Provide the [x, y] coordinate of the cell's center where the given text is located.  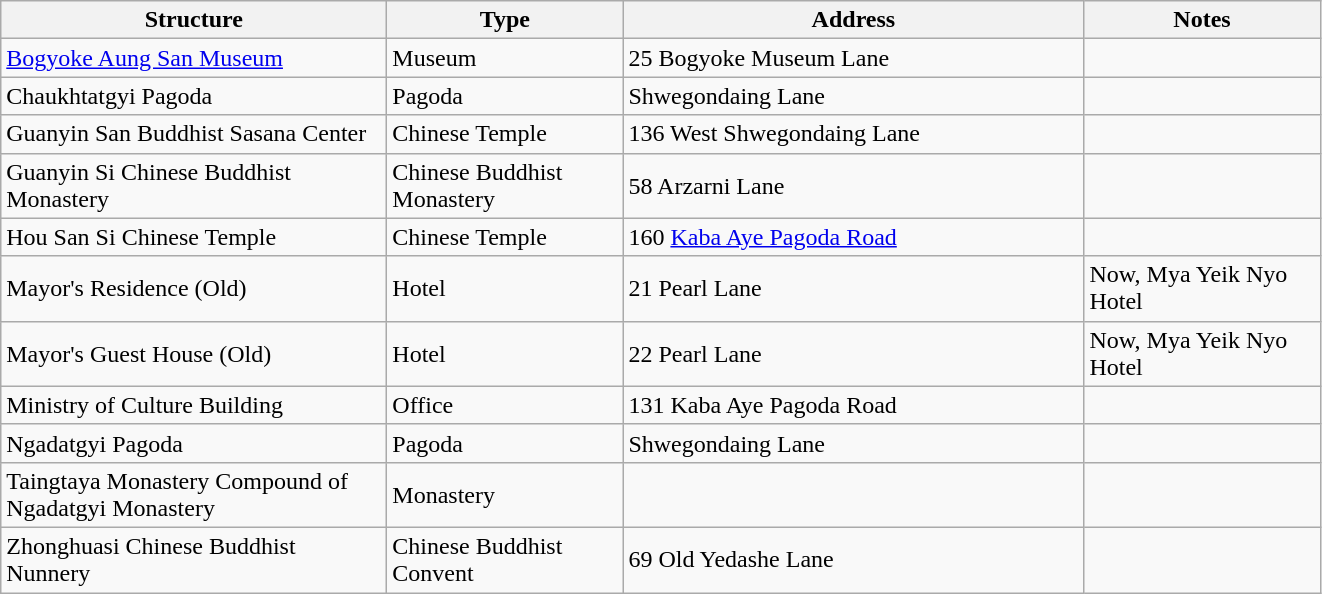
Address [854, 20]
Type [505, 20]
136 West Shwegondaing Lane [854, 134]
Notes [1202, 20]
25 Bogyoke Museum Lane [854, 58]
Chaukhtatgyi Pagoda [194, 96]
Chinese Buddhist Convent [505, 560]
Chinese Buddhist Monastery [505, 186]
Bogyoke Aung San Museum [194, 58]
Taingtaya Monastery Compound of Ngadatgyi Monastery [194, 494]
Guanyin Si Chinese Buddhist Monastery [194, 186]
58 Arzarni Lane [854, 186]
Zhonghuasi Chinese Buddhist Nunnery [194, 560]
Ngadatgyi Pagoda [194, 443]
22 Pearl Lane [854, 354]
131 Kaba Aye Pagoda Road [854, 405]
Mayor's Residence (Old) [194, 288]
Guanyin San Buddhist Sasana Center [194, 134]
69 Old Yedashe Lane [854, 560]
Monastery [505, 494]
Museum [505, 58]
160 Kaba Aye Pagoda Road [854, 237]
Hou San Si Chinese Temple [194, 237]
Mayor's Guest House (Old) [194, 354]
Ministry of Culture Building [194, 405]
Office [505, 405]
21 Pearl Lane [854, 288]
Structure [194, 20]
